Locate the cell with the specified text and output its [x, y] center coordinate. 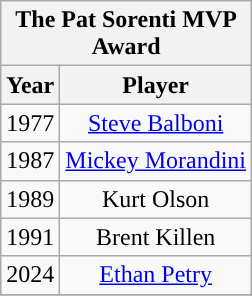
1989 [30, 199]
Year [30, 85]
The Pat Sorenti MVP Award [126, 34]
Player [156, 85]
Ethan Petry [156, 275]
Kurt Olson [156, 199]
1987 [30, 161]
2024 [30, 275]
1977 [30, 123]
1991 [30, 237]
Brent Killen [156, 237]
Mickey Morandini [156, 161]
Steve Balboni [156, 123]
